From the cell containing the given text, extract its center point as (X, Y) coordinate. 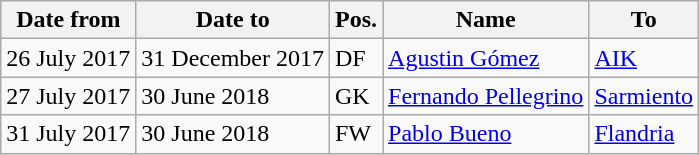
Fernando Pellegrino (486, 96)
Sarmiento (644, 96)
26 July 2017 (68, 58)
To (644, 20)
Date from (68, 20)
31 July 2017 (68, 134)
DF (356, 58)
Pos. (356, 20)
FW (356, 134)
Agustin Gómez (486, 58)
GK (356, 96)
Flandria (644, 134)
Name (486, 20)
31 December 2017 (233, 58)
AIK (644, 58)
Pablo Bueno (486, 134)
27 July 2017 (68, 96)
Date to (233, 20)
